Return the (X, Y) coordinate for the center point of the cell that contains the specified text.  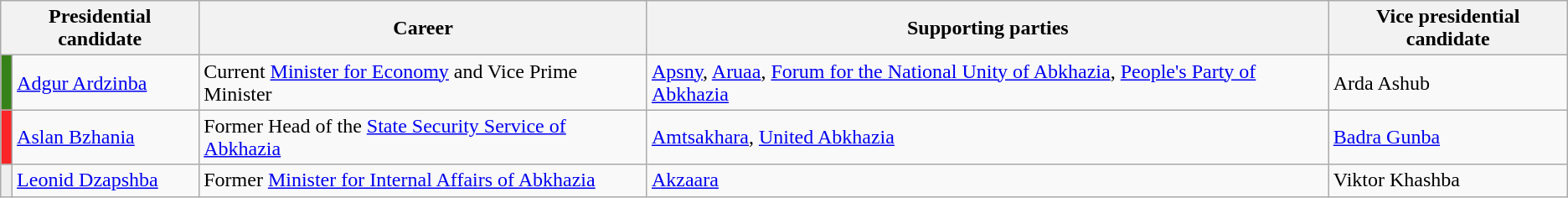
Presidential candidate (101, 29)
Akzaara (988, 180)
Vice presidential candidate (1447, 29)
Current Minister for Economy and Vice Prime Minister (424, 82)
Badra Gunba (1447, 138)
Amtsakhara, United Abkhazia (988, 138)
Aslan Bzhania (106, 138)
Viktor Khashba (1447, 180)
Former Head of the State Security Service of Abkhazia (424, 138)
Leonid Dzapshba (106, 180)
Supporting parties (988, 29)
Former Minister for Internal Affairs of Abkhazia (424, 180)
Apsny, Aruaa, Forum for the National Unity of Abkhazia, People's Party of Abkhazia (988, 82)
Adgur Ardzinba (106, 82)
Arda Ashub (1447, 82)
Career (424, 29)
